Scan for the cell matching the given text and deliver its [x, y] coordinate at center. 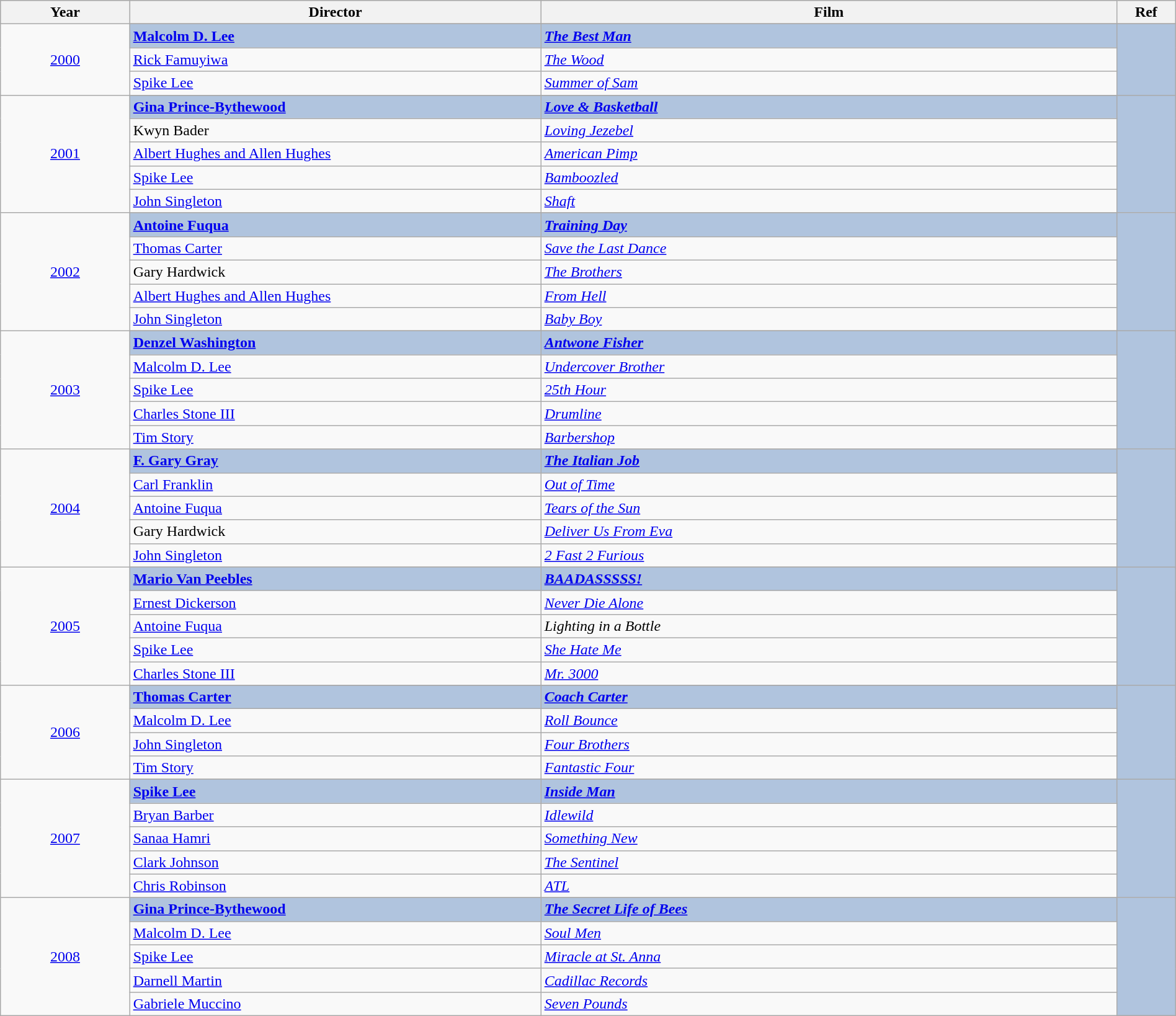
2007 [65, 839]
The Brothers [829, 272]
Sanaa Hamri [335, 839]
From Hell [829, 296]
Ref [1146, 12]
Gabriele Muccino [335, 1004]
Four Brothers [829, 744]
2008 [65, 956]
Roll Bounce [829, 721]
The Wood [829, 60]
Out of Time [829, 484]
The Secret Life of Bees [829, 909]
Antwone Fisher [829, 343]
Save the Last Dance [829, 248]
Mario Van Peebles [335, 579]
Clark Johnson [335, 862]
2005 [65, 626]
Training Day [829, 225]
2000 [65, 60]
Baby Boy [829, 319]
2 Fast 2 Furious [829, 555]
Undercover Brother [829, 367]
Kwyn Bader [335, 130]
Miracle at St. Anna [829, 956]
The Italian Job [829, 461]
Bryan Barber [335, 815]
Chris Robinson [335, 886]
25th Hour [829, 390]
Film [829, 12]
Idlewild [829, 815]
ATL [829, 886]
Loving Jezebel [829, 130]
The Sentinel [829, 862]
The Best Man [829, 36]
Something New [829, 839]
2001 [65, 154]
Barbershop [829, 437]
Carl Franklin [335, 484]
Inside Man [829, 791]
Darnell Martin [335, 980]
Lighting in a Bottle [829, 626]
2003 [65, 390]
Bamboozled [829, 177]
American Pimp [829, 154]
2004 [65, 508]
Fantastic Four [829, 768]
Year [65, 12]
Never Die Alone [829, 602]
F. Gary Gray [335, 461]
Love & Basketball [829, 107]
Rick Famuyiwa [335, 60]
2002 [65, 272]
Soul Men [829, 933]
Coach Carter [829, 697]
Seven Pounds [829, 1004]
Denzel Washington [335, 343]
BAADASSSSS! [829, 579]
Summer of Sam [829, 83]
Ernest Dickerson [335, 602]
Shaft [829, 201]
She Hate Me [829, 649]
Director [335, 12]
Tears of the Sun [829, 508]
Drumline [829, 414]
Deliver Us From Eva [829, 532]
2006 [65, 733]
Cadillac Records [829, 980]
Mr. 3000 [829, 673]
